Determine the (X, Y) coordinate at the center of the cell enclosing the given text.  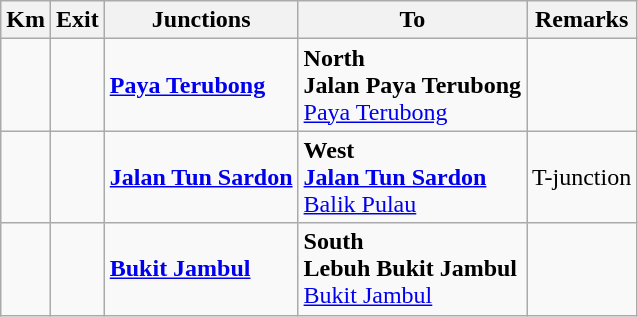
SouthLebuh Bukit JambulBukit Jambul (412, 269)
Remarks (582, 20)
Km (26, 20)
Exit (77, 20)
To (412, 20)
West Jalan Tun SardonBalik Pulau (412, 177)
North Jalan Paya TerubongPaya Terubong (412, 85)
Junctions (201, 20)
Jalan Tun Sardon (201, 177)
Paya Terubong (201, 85)
Bukit Jambul (201, 269)
T-junction (582, 177)
